Locate the cell with the specified text and output its (X, Y) center coordinate. 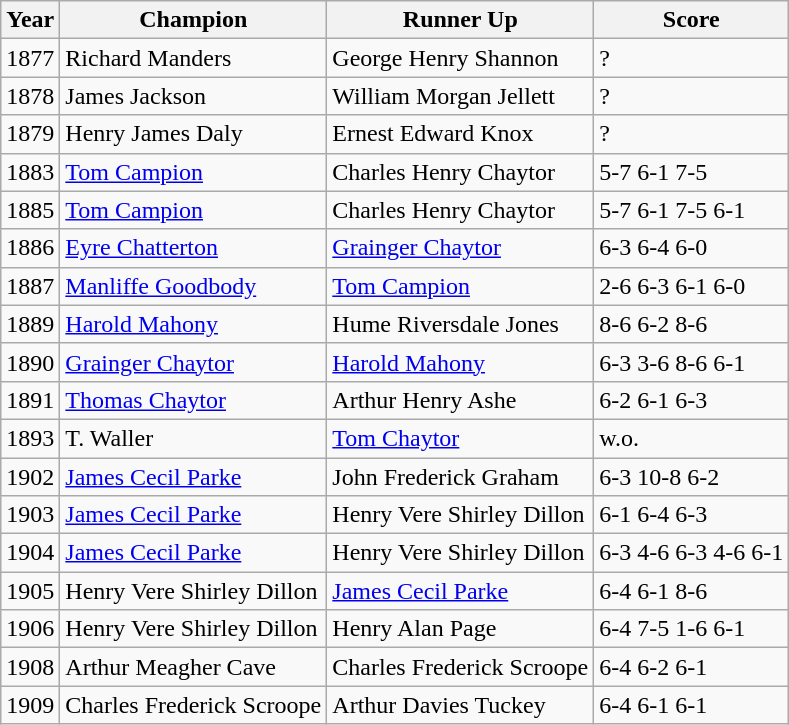
w.o. (692, 438)
1885 (30, 210)
1909 (30, 705)
Arthur Meagher Cave (194, 667)
Thomas Chaytor (194, 400)
6-4 6-2 6-1 (692, 667)
6-3 3-6 8-6 6-1 (692, 362)
1904 (30, 553)
1887 (30, 286)
Score (692, 20)
1903 (30, 515)
Runner Up (460, 20)
Year (30, 20)
George Henry Shannon (460, 58)
1906 (30, 629)
T. Waller (194, 438)
6-3 6-4 6-0 (692, 248)
Arthur Davies Tuckey (460, 705)
1908 (30, 667)
Eyre Chatterton (194, 248)
1890 (30, 362)
5-7 6-1 7-5 6-1 (692, 210)
1893 (30, 438)
Tom Chaytor (460, 438)
6-4 7-5 1-6 6-1 (692, 629)
1883 (30, 172)
1905 (30, 591)
2-6 6-3 6-1 6-0 (692, 286)
6-1 6-4 6-3 (692, 515)
6-4 6-1 6-1 (692, 705)
8-6 6-2 8-6 (692, 324)
1891 (30, 400)
James Jackson (194, 96)
6-2 6-1 6-3 (692, 400)
Champion (194, 20)
1879 (30, 134)
1878 (30, 96)
Arthur Henry Ashe (460, 400)
Henry James Daly (194, 134)
6-3 4-6 6-3 4-6 6-1 (692, 553)
6-4 6-1 8-6 (692, 591)
Hume Riversdale Jones (460, 324)
Ernest Edward Knox (460, 134)
1877 (30, 58)
5-7 6-1 7-5 (692, 172)
Richard Manders (194, 58)
William Morgan Jellett (460, 96)
1889 (30, 324)
Manliffe Goodbody (194, 286)
6-3 10-8 6-2 (692, 477)
1886 (30, 248)
Henry Alan Page (460, 629)
1902 (30, 477)
John Frederick Graham (460, 477)
